Return the (X, Y) coordinate for the center point of the cell that contains the specified text.  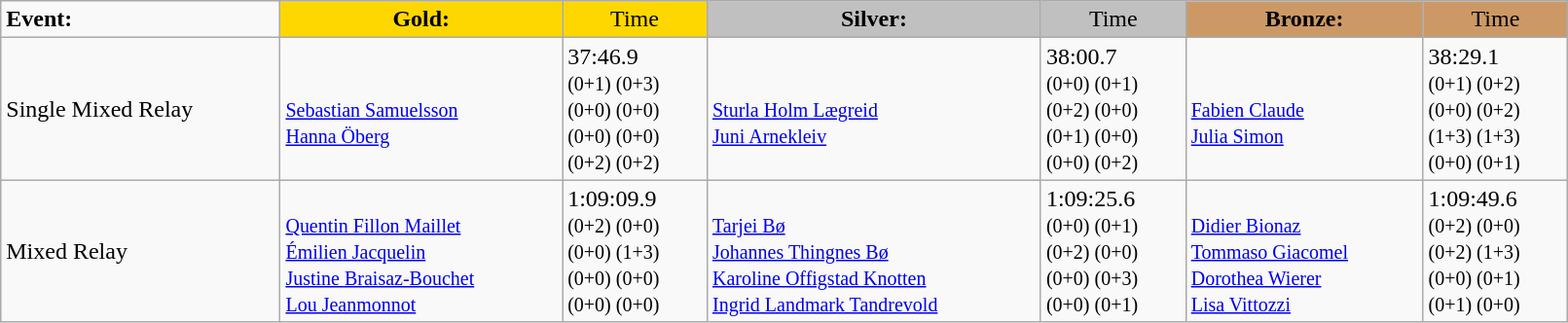
Bronze: (1304, 19)
Event: (140, 19)
Quentin Fillon MailletÉmilien JacquelinJustine Braisaz-BouchetLou Jeanmonnot (421, 251)
Sebastian SamuelssonHanna Öberg (421, 109)
37:46.9(0+1) (0+3)(0+0) (0+0)(0+0) (0+0)(0+2) (0+2) (635, 109)
Tarjei BøJohannes Thingnes BøKaroline Offigstad KnottenIngrid Landmark Tandrevold (874, 251)
Mixed Relay (140, 251)
Silver: (874, 19)
1:09:49.6(0+2) (0+0)(0+2) (1+3)(0+0) (0+1)(0+1) (0+0) (1495, 251)
1:09:25.6(0+0) (0+1)(0+2) (0+0)(0+0) (0+3)(0+0) (0+1) (1113, 251)
1:09:09.9(0+2) (0+0)(0+0) (1+3)(0+0) (0+0)(0+0) (0+0) (635, 251)
Fabien ClaudeJulia Simon (1304, 109)
38:29.1(0+1) (0+2)(0+0) (0+2)(1+3) (1+3)(0+0) (0+1) (1495, 109)
38:00.7(0+0) (0+1)(0+2) (0+0)(0+1) (0+0)(0+0) (0+2) (1113, 109)
Gold: (421, 19)
Didier BionazTommaso GiacomelDorothea WiererLisa Vittozzi (1304, 251)
Sturla Holm LægreidJuni Arnekleiv (874, 109)
Single Mixed Relay (140, 109)
